Capture the cell that displays the provided text and extract its (X, Y) central coordinate. 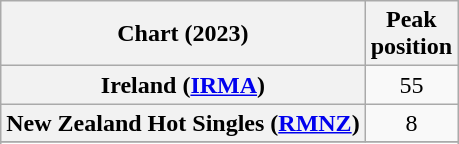
55 (411, 85)
Ireland (IRMA) (183, 85)
Chart (2023) (183, 34)
8 (411, 123)
New Zealand Hot Singles (RMNZ) (183, 123)
Peakposition (411, 34)
